Return [X, Y] of the center of cell containing provided text 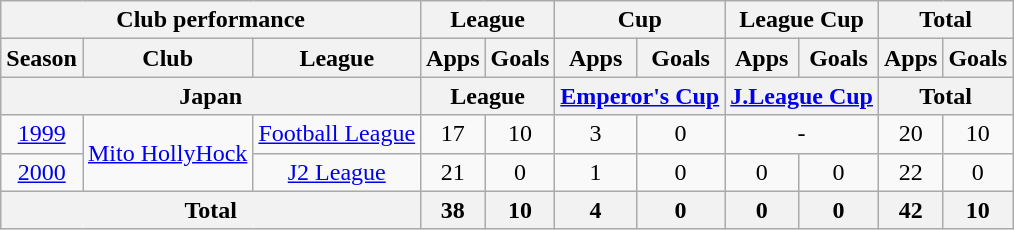
2000 [42, 172]
17 [453, 134]
Season [42, 58]
Emperor's Cup [640, 96]
38 [453, 210]
22 [910, 172]
Mito HollyHock [167, 153]
Cup [640, 20]
Football League [337, 134]
J.League Cup [802, 96]
1 [596, 172]
Club performance [211, 20]
4 [596, 210]
Club [167, 58]
Japan [211, 96]
42 [910, 210]
21 [453, 172]
J2 League [337, 172]
3 [596, 134]
- [802, 134]
1999 [42, 134]
League Cup [802, 20]
20 [910, 134]
